Locate the cell with the specified text and output its (X, Y) center coordinate. 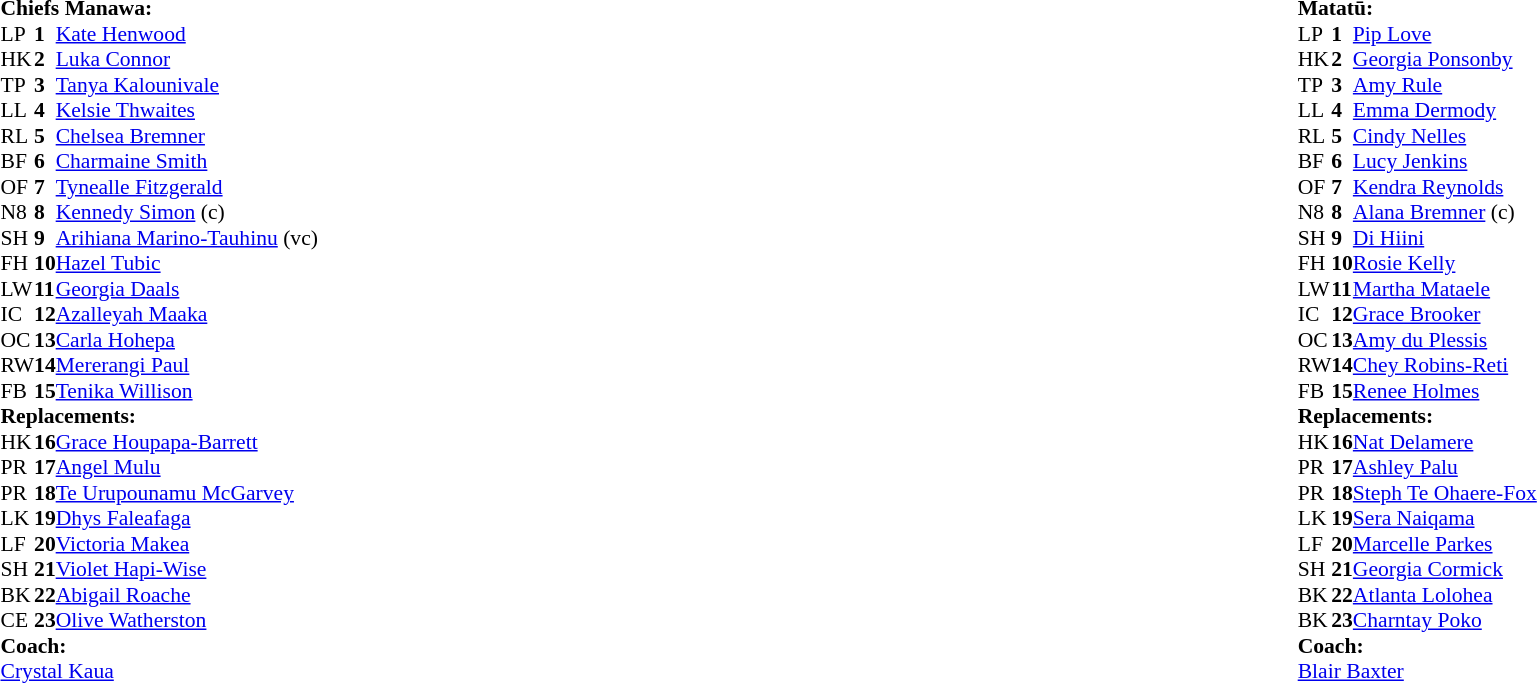
Grace Houpapa-Barrett (187, 442)
Steph Te Ohaere-Fox (1445, 493)
Ashley Palu (1445, 467)
Nat Delamere (1445, 442)
Emma Dermody (1445, 111)
Renee Holmes (1445, 391)
Charntay Poko (1445, 621)
Georgia Daals (187, 289)
Hazel Tubic (187, 263)
Carla Hohepa (187, 340)
Sera Naiqama (1445, 519)
Violet Hapi-Wise (187, 569)
Marcelle Parkes (1445, 544)
Abigail Roache (187, 595)
Cindy Nelles (1445, 136)
Kendra Reynolds (1445, 187)
Georgia Ponsonby (1445, 59)
Dhys Faleafaga (187, 519)
Victoria Makea (187, 544)
Georgia Cormick (1445, 569)
Angel Mulu (187, 467)
Tynealle Fitzgerald (187, 187)
Amy Rule (1445, 85)
Azalleyah Maaka (187, 315)
Rosie Kelly (1445, 263)
Chelsea Bremner (187, 136)
Arihiana Marino-Tauhinu (vc) (187, 238)
Kennedy Simon (c) (187, 213)
Di Hiini (1445, 238)
Lucy Jenkins (1445, 161)
Olive Watherston (187, 621)
Charmaine Smith (187, 161)
Martha Mataele (1445, 289)
Kate Henwood (187, 34)
Tenika Willison (187, 391)
Pip Love (1445, 34)
Luka Connor (187, 59)
Alana Bremner (c) (1445, 213)
Kelsie Thwaites (187, 111)
Mererangi Paul (187, 365)
Chey Robins-Reti (1445, 365)
Te Urupounamu McGarvey (187, 493)
Tanya Kalounivale (187, 85)
Grace Brooker (1445, 315)
CE (17, 621)
Atlanta Lolohea (1445, 595)
Amy du Plessis (1445, 340)
